Scan for the cell matching the given text and deliver its (X, Y) coordinate at center. 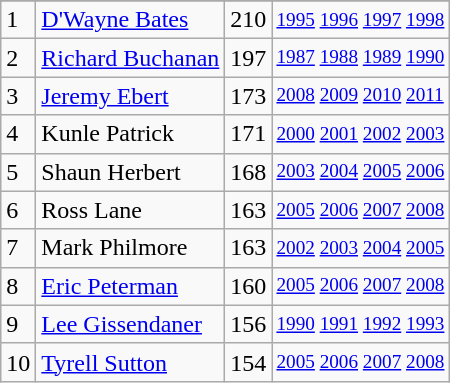
Jeremy Ebert (130, 96)
7 (18, 248)
171 (248, 134)
Kunle Patrick (130, 134)
9 (18, 324)
D'Wayne Bates (130, 20)
8 (18, 286)
1 (18, 20)
156 (248, 324)
173 (248, 96)
Lee Gissendaner (130, 324)
6 (18, 210)
2008 2009 2010 2011 (360, 96)
160 (248, 286)
2003 2004 2005 2006 (360, 172)
2000 2001 2002 2003 (360, 134)
154 (248, 362)
168 (248, 172)
210 (248, 20)
5 (18, 172)
2 (18, 58)
Richard Buchanan (130, 58)
4 (18, 134)
3 (18, 96)
Ross Lane (130, 210)
1987 1988 1989 1990 (360, 58)
1995 1996 1997 1998 (360, 20)
1990 1991 1992 1993 (360, 324)
10 (18, 362)
Shaun Herbert (130, 172)
2002 2003 2004 2005 (360, 248)
Eric Peterman (130, 286)
197 (248, 58)
Tyrell Sutton (130, 362)
Mark Philmore (130, 248)
